Determine the [X, Y] coordinate at the center of the cell enclosing the given text.  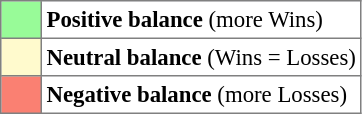
Positive balance (more Wins) [201, 20]
Neutral balance (Wins = Losses) [201, 57]
Negative balance (more Losses) [201, 95]
